Extract the [x, y] coordinate from the center of the cell holding the provided text.  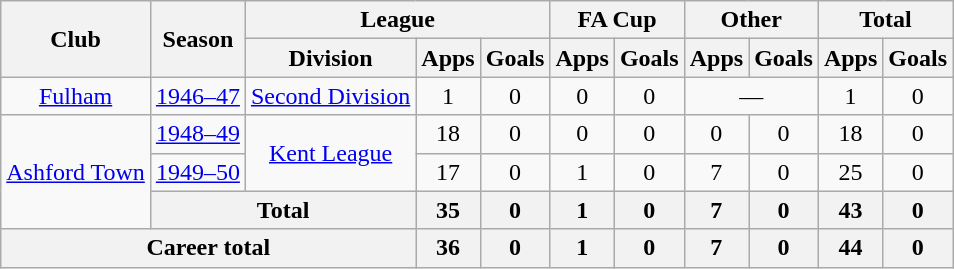
35 [448, 210]
17 [448, 172]
League [398, 20]
43 [850, 210]
Second Division [330, 96]
1949–50 [198, 172]
Other [751, 20]
1948–49 [198, 134]
Division [330, 58]
36 [448, 248]
1946–47 [198, 96]
Club [76, 39]
Kent League [330, 153]
Season [198, 39]
Fulham [76, 96]
FA Cup [617, 20]
44 [850, 248]
― [751, 96]
Career total [208, 248]
Ashford Town [76, 172]
25 [850, 172]
